Return the (x, y) coordinate for the center point of the cell that contains the specified text.  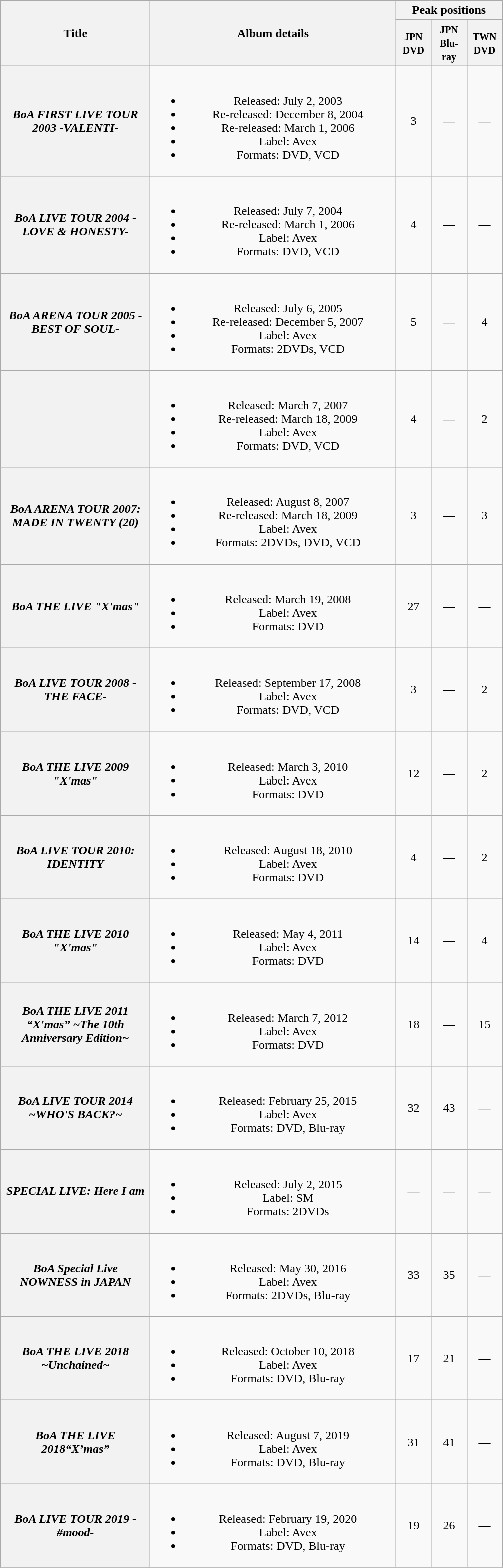
BoA THE LIVE "X'mas" (75, 606)
19 (413, 1526)
18 (413, 1025)
21 (449, 1359)
BoA THE LIVE 2010 "X'mas" (75, 941)
BoA LIVE TOUR 2010: IDENTITY (75, 857)
Released: August 8, 2007 Re-released: March 18, 2009 Label: AvexFormats: 2DVDs, DVD, VCD (273, 516)
17 (413, 1359)
BoA LIVE TOUR 2014 ~WHO'S BACK?~ (75, 1108)
BoA LIVE TOUR 2008 -THE FACE- (75, 689)
BoA LIVE TOUR 2004 -LOVE & HONESTY- (75, 225)
BoA Special Live NOWNESS in JAPAN (75, 1275)
Released: August 18, 2010 Label: AvexFormats: DVD (273, 857)
BoA ARENA TOUR 2005 -BEST OF SOUL- (75, 322)
12 (413, 773)
Released: July 6, 2005 Re-released: December 5, 2007 Label: AvexFormats: 2DVDs, VCD (273, 322)
Album details (273, 33)
Released: March 19, 2008 Label: AvexFormats: DVD (273, 606)
Released: February 19, 2020 Label: AvexFormats: DVD, Blu-ray (273, 1526)
27 (413, 606)
Released: May 30, 2016 Label: AvexFormats: 2DVDs, Blu-ray (273, 1275)
Peak positions (449, 10)
Released: October 10, 2018 Label: AvexFormats: DVD, Blu-ray (273, 1359)
BoA THE LIVE 2011 “X'mas” ~The 10th Anniversary Edition~ (75, 1025)
Released: July 2, 2003 Re-released: December 8, 2004 Re-released: March 1, 2006 Label: AvexFormats: DVD, VCD (273, 121)
33 (413, 1275)
26 (449, 1526)
15 (484, 1025)
BoA ARENA TOUR 2007: MADE IN TWENTY (20) (75, 516)
BoA THE LIVE 2018 ~Unchained~ (75, 1359)
SPECIAL LIVE: Here I am (75, 1192)
BoA FIRST LIVE TOUR 2003 -VALENTI- (75, 121)
35 (449, 1275)
Title (75, 33)
Released: March 3, 2010 Label: AvexFormats: DVD (273, 773)
43 (449, 1108)
Released: February 25, 2015 Label: AvexFormats: DVD, Blu-ray (273, 1108)
Released: March 7, 2007 Re-released: March 18, 2009 Label: AvexFormats: DVD, VCD (273, 419)
TWN DVD (484, 43)
31 (413, 1442)
JPN Blu-ray (449, 43)
41 (449, 1442)
Released: May 4, 2011 Label: AvexFormats: DVD (273, 941)
Released: March 7, 2012 Label: AvexFormats: DVD (273, 1025)
BoA THE LIVE 2018“X’mas” (75, 1442)
Released: August 7, 2019 Label: AvexFormats: DVD, Blu-ray (273, 1442)
JPN DVD (413, 43)
14 (413, 941)
Released: July 2, 2015 Label: SMFormats: 2DVDs (273, 1192)
BoA LIVE TOUR 2019 -#mood- (75, 1526)
5 (413, 322)
Released: September 17, 2008 Label: AvexFormats: DVD, VCD (273, 689)
32 (413, 1108)
Released: July 7, 2004 Re-released: March 1, 2006 Label: AvexFormats: DVD, VCD (273, 225)
BoA THE LIVE 2009 "X'mas" (75, 773)
